Determine the [x, y] coordinate at the center of the cell enclosing the given text.  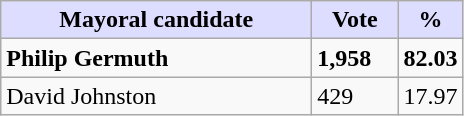
429 [355, 96]
Vote [355, 20]
1,958 [355, 58]
% [430, 20]
17.97 [430, 96]
82.03 [430, 58]
Mayoral candidate [156, 20]
Philip Germuth [156, 58]
David Johnston [156, 96]
